Extract the [X, Y] coordinate from the center of the cell holding the provided text.  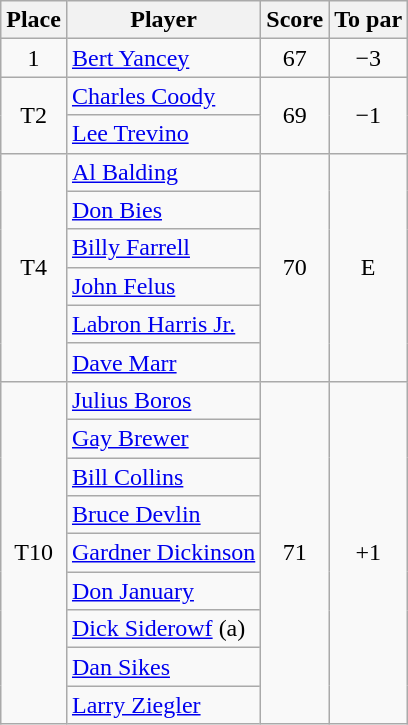
Don Bies [163, 210]
Gardner Dickinson [163, 553]
67 [295, 58]
−1 [368, 115]
John Felus [163, 286]
Julius Boros [163, 400]
71 [295, 552]
−3 [368, 58]
Charles Coody [163, 96]
Dick Siderowf (a) [163, 629]
Don January [163, 591]
T10 [34, 552]
Gay Brewer [163, 438]
Place [34, 20]
To par [368, 20]
Bert Yancey [163, 58]
T2 [34, 115]
Player [163, 20]
T4 [34, 267]
Dave Marr [163, 362]
Larry Ziegler [163, 705]
Dan Sikes [163, 667]
Al Balding [163, 172]
Labron Harris Jr. [163, 324]
Bill Collins [163, 477]
E [368, 267]
70 [295, 267]
Lee Trevino [163, 134]
1 [34, 58]
69 [295, 115]
Billy Farrell [163, 248]
+1 [368, 552]
Bruce Devlin [163, 515]
Score [295, 20]
